Return (X, Y) of the center of cell containing provided text 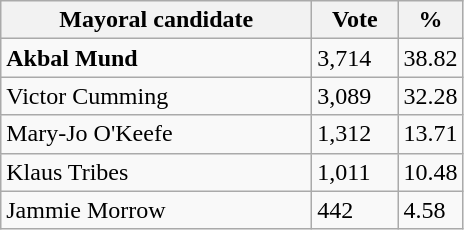
10.48 (430, 172)
32.28 (430, 96)
4.58 (430, 210)
3,089 (355, 96)
Vote (355, 20)
1,312 (355, 134)
442 (355, 210)
% (430, 20)
38.82 (430, 58)
1,011 (355, 172)
Akbal Mund (156, 58)
13.71 (430, 134)
Klaus Tribes (156, 172)
Mayoral candidate (156, 20)
Jammie Morrow (156, 210)
Mary-Jo O'Keefe (156, 134)
Victor Cumming (156, 96)
3,714 (355, 58)
